Detect which cell encompasses the target text, then output its (x, y) center coordinate. 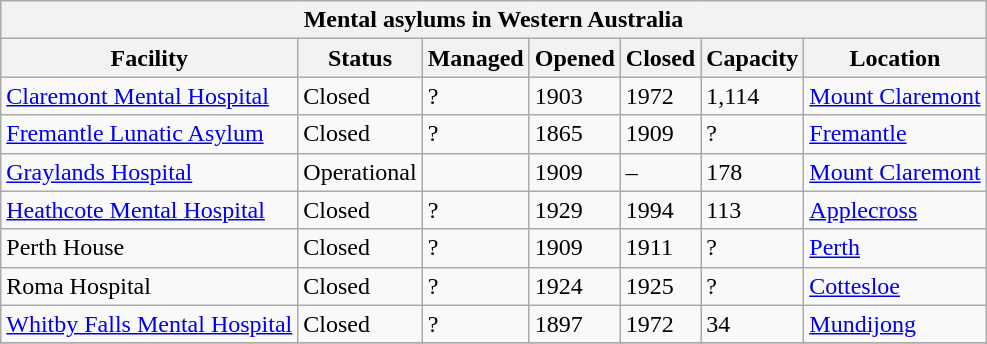
Applecross (895, 210)
178 (752, 172)
1924 (574, 286)
1929 (574, 210)
1994 (660, 210)
34 (752, 324)
113 (752, 210)
– (660, 172)
1911 (660, 248)
Roma Hospital (150, 286)
Mundijong (895, 324)
Perth House (150, 248)
Facility (150, 58)
Mental asylums in Western Australia (494, 20)
Cottesloe (895, 286)
Fremantle Lunatic Asylum (150, 134)
Status (360, 58)
Operational (360, 172)
Perth (895, 248)
1,114 (752, 96)
Capacity (752, 58)
Heathcote Mental Hospital (150, 210)
Opened (574, 58)
1925 (660, 286)
Managed (476, 58)
Graylands Hospital (150, 172)
Fremantle (895, 134)
1865 (574, 134)
Whitby Falls Mental Hospital (150, 324)
1897 (574, 324)
1903 (574, 96)
Claremont Mental Hospital (150, 96)
Location (895, 58)
